Identify which cell holds the provided text, then report its [x, y] central coordinate. 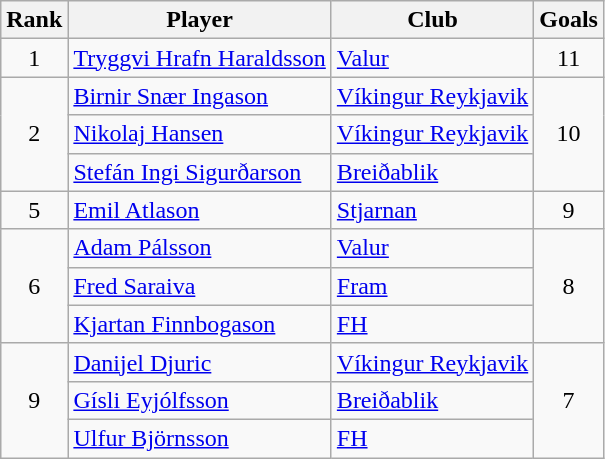
Ulfur Björnsson [200, 438]
8 [569, 286]
Adam Pálsson [200, 248]
Club [432, 20]
Stefán Ingi Sigurðarson [200, 172]
Danijel Djuric [200, 362]
Fram [432, 286]
2 [34, 134]
10 [569, 134]
5 [34, 210]
Emil Atlason [200, 210]
Stjarnan [432, 210]
Fred Saraiva [200, 286]
7 [569, 400]
6 [34, 286]
Birnir Snær Ingason [200, 96]
1 [34, 58]
Rank [34, 20]
Gísli Eyjólfsson [200, 400]
Kjartan Finnbogason [200, 324]
11 [569, 58]
Goals [569, 20]
Tryggvi Hrafn Haraldsson [200, 58]
Player [200, 20]
Nikolaj Hansen [200, 134]
